Identify which cell holds the provided text, then report its (X, Y) central coordinate. 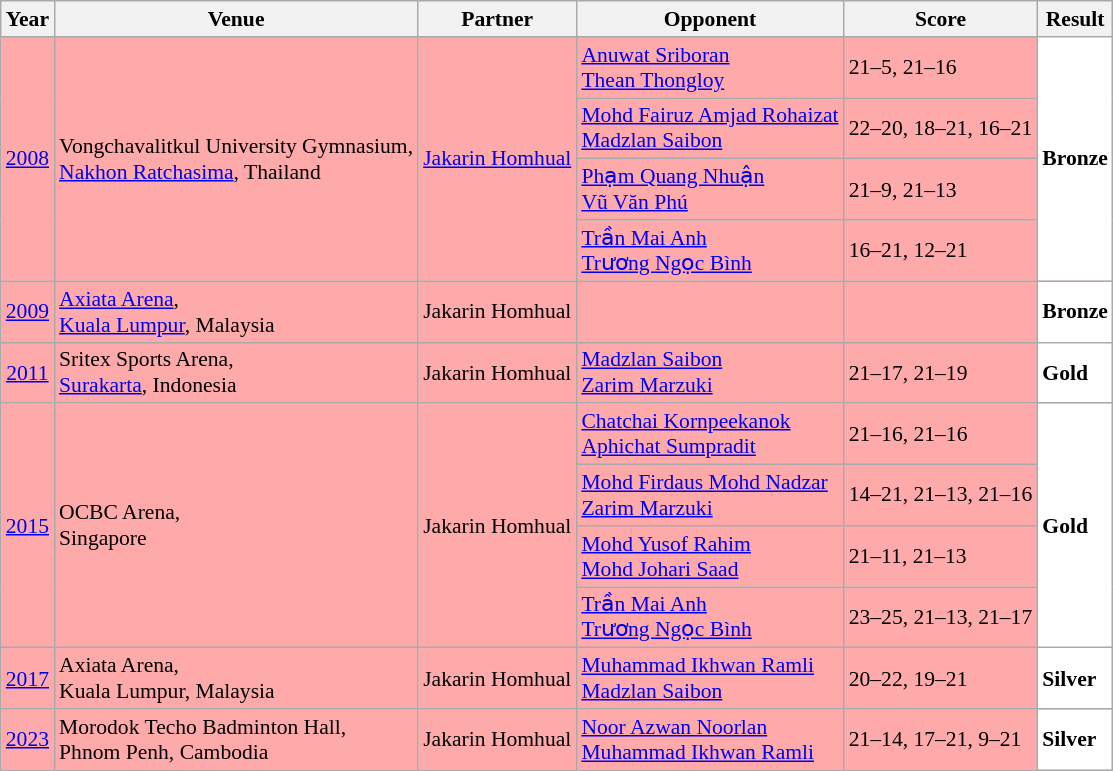
Phạm Quang Nhuận Vũ Văn Phú (710, 190)
Mohd Firdaus Mohd Nadzar Zarim Marzuki (710, 496)
16–21, 12–21 (941, 250)
Result (1075, 19)
20–22, 19–21 (941, 678)
Mohd Fairuz Amjad Rohaizat Madzlan Saibon (710, 128)
2015 (28, 526)
21–16, 21–16 (941, 434)
22–20, 18–21, 16–21 (941, 128)
Anuwat Sriboran Thean Thongloy (710, 68)
21–14, 17–21, 9–21 (941, 740)
Noor Azwan Noorlan Muhammad Ikhwan Ramli (710, 740)
Year (28, 19)
Vongchavalitkul University Gymnasium,Nakhon Ratchasima, Thailand (236, 159)
Sritex Sports Arena,Surakarta, Indonesia (236, 372)
21–5, 21–16 (941, 68)
14–21, 21–13, 21–16 (941, 496)
Score (941, 19)
Mohd Yusof Rahim Mohd Johari Saad (710, 556)
2008 (28, 159)
21–17, 21–19 (941, 372)
2009 (28, 312)
Muhammad Ikhwan Ramli Madzlan Saibon (710, 678)
Chatchai Kornpeekanok Aphichat Sumpradit (710, 434)
2011 (28, 372)
2017 (28, 678)
2023 (28, 740)
OCBC Arena,Singapore (236, 526)
21–9, 21–13 (941, 190)
21–11, 21–13 (941, 556)
Madzlan Saibon Zarim Marzuki (710, 372)
23–25, 21–13, 21–17 (941, 618)
Morodok Techo Badminton Hall,Phnom Penh, Cambodia (236, 740)
Opponent (710, 19)
Venue (236, 19)
Partner (497, 19)
